Identify which cell holds the provided text, then report its (X, Y) central coordinate. 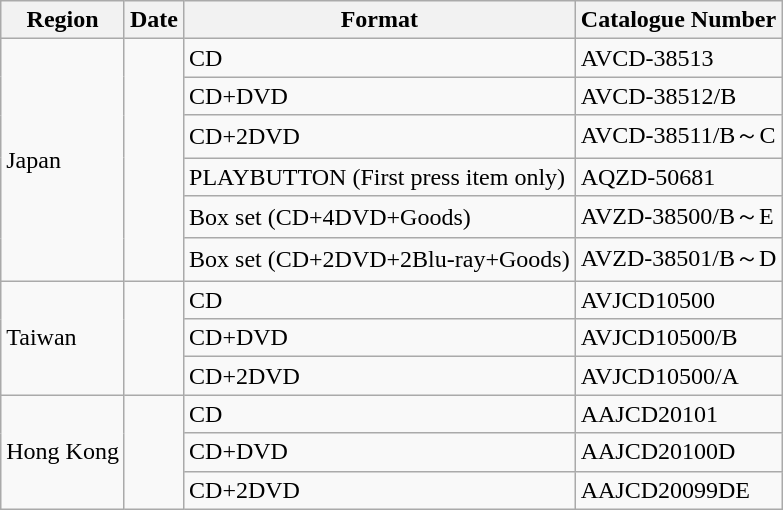
AQZD-50681 (678, 177)
AAJCD20101 (678, 414)
Date (154, 20)
AVZD-38500/B～E (678, 218)
Region (63, 20)
AVCD-38512/B (678, 96)
Japan (63, 160)
AAJCD20099DE (678, 490)
AAJCD20100D (678, 452)
AVJCD10500 (678, 300)
Taiwan (63, 338)
Box set (CD+4DVD+Goods) (380, 218)
AVJCD10500/A (678, 376)
Catalogue Number (678, 20)
AVZD-38501/B～D (678, 260)
PLAYBUTTON (First press item only) (380, 177)
Hong Kong (63, 452)
AVJCD10500/B (678, 338)
Format (380, 20)
Box set (CD+2DVD+2Blu-ray+Goods) (380, 260)
AVCD-38513 (678, 58)
AVCD-38511/B～C (678, 136)
